Return (x, y) of the center of cell containing provided text 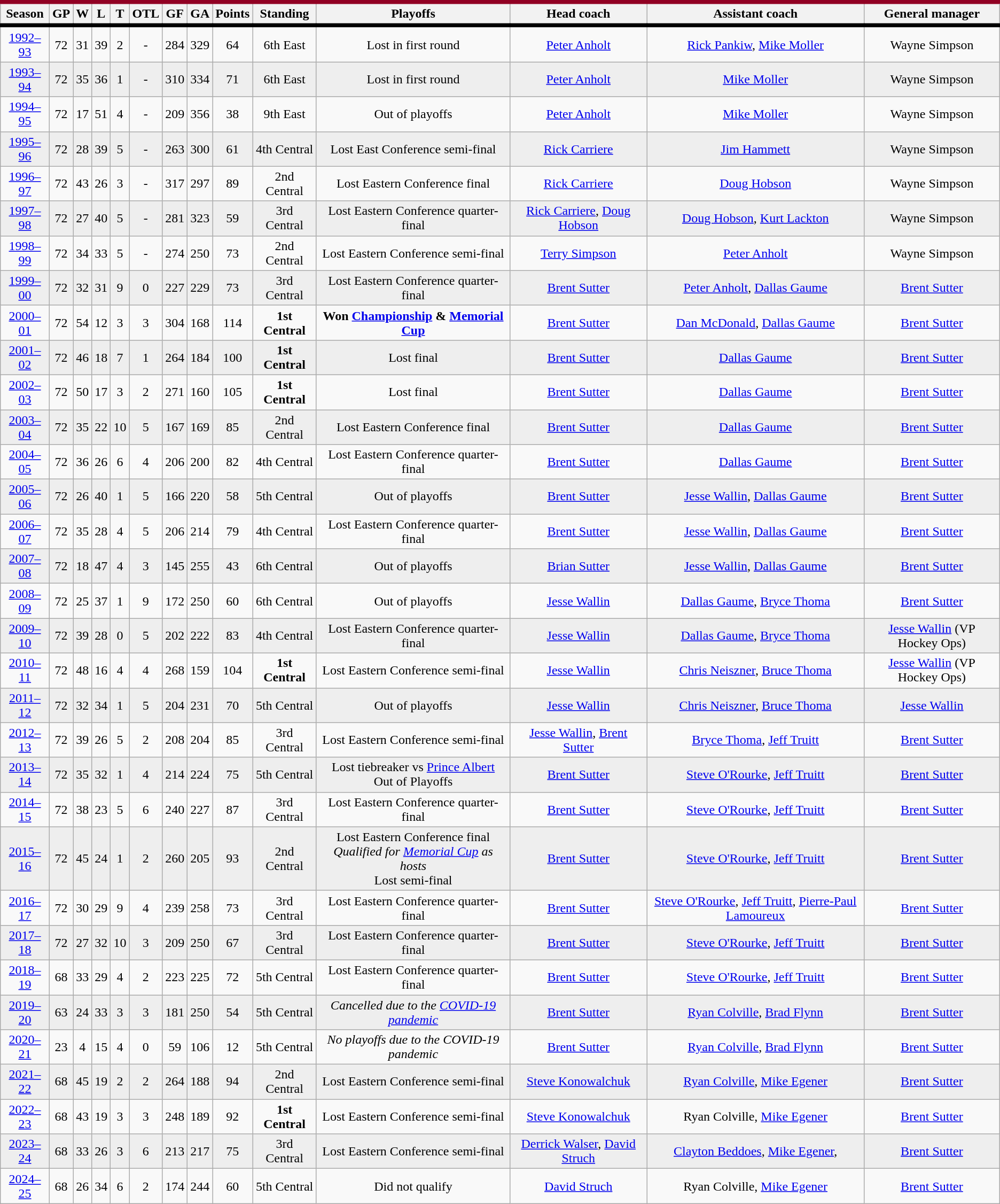
Lost Eastern Conference finalQualified for Memorial Cup as hosts Lost semi-final (413, 858)
106 (200, 1047)
213 (175, 1151)
Dan McDonald, Dallas Gaume (755, 323)
223 (175, 977)
22 (101, 426)
GF (175, 14)
297 (200, 184)
Season (25, 14)
2000–01 (25, 323)
1994–95 (25, 114)
184 (200, 357)
46 (82, 357)
OTL (146, 14)
258 (200, 907)
67 (233, 943)
T (120, 14)
229 (200, 288)
15 (101, 1047)
94 (233, 1082)
87 (233, 809)
Playoffs (413, 14)
2005–06 (25, 497)
70 (233, 705)
2006–07 (25, 531)
208 (175, 740)
51 (101, 114)
329 (200, 44)
189 (200, 1117)
2003–04 (25, 426)
9th East (284, 114)
356 (200, 114)
Terry Simpson (579, 253)
Peter Anholt, Dallas Gaume (755, 288)
7 (120, 357)
2009–10 (25, 636)
Steve O'Rourke, Jeff Truitt, Pierre-Paul Lamoureux (755, 907)
323 (200, 218)
2010–11 (25, 670)
General manager (932, 14)
Head coach (579, 14)
274 (175, 253)
2020–21 (25, 1047)
268 (175, 670)
2002–03 (25, 392)
239 (175, 907)
1997–98 (25, 218)
2013–14 (25, 775)
231 (200, 705)
Jesse Wallin, Brent Sutter (579, 740)
Lost East Conference semi-final (413, 149)
61 (233, 149)
168 (200, 323)
37 (101, 601)
181 (175, 1012)
63 (61, 1012)
Clayton Beddoes, Mike Egener, (755, 1151)
114 (233, 323)
263 (175, 149)
79 (233, 531)
Brian Sutter (579, 566)
2001–02 (25, 357)
240 (175, 809)
1996–97 (25, 184)
145 (175, 566)
16 (101, 670)
166 (175, 497)
2017–18 (25, 943)
300 (200, 149)
167 (175, 426)
58 (233, 497)
205 (200, 858)
284 (175, 44)
Bryce Thoma, Jeff Truitt (755, 740)
Assistant coach (755, 14)
248 (175, 1117)
1992–93 (25, 44)
2011–12 (25, 705)
2021–22 (25, 1082)
281 (175, 218)
GP (61, 14)
93 (233, 858)
Points (233, 14)
225 (200, 977)
Rick Carriere, Doug Hobson (579, 218)
222 (200, 636)
L (101, 14)
172 (175, 601)
GA (200, 14)
2022–23 (25, 1117)
2024–25 (25, 1186)
92 (233, 1117)
David Struch (579, 1186)
83 (233, 636)
159 (200, 670)
47 (101, 566)
W (82, 14)
71 (233, 79)
48 (82, 670)
1993–94 (25, 79)
Derrick Walser, David Struch (579, 1151)
2015–16 (25, 858)
174 (175, 1186)
200 (200, 462)
50 (82, 392)
271 (175, 392)
1995–96 (25, 149)
Did not qualify (413, 1186)
89 (233, 184)
310 (175, 79)
Standing (284, 14)
2019–20 (25, 1012)
Cancelled due to the COVID-19 pandemic (413, 1012)
1999–00 (25, 288)
25 (82, 601)
64 (233, 44)
2016–17 (25, 907)
334 (200, 79)
2007–08 (25, 566)
244 (200, 1186)
202 (175, 636)
Doug Hobson, Kurt Lackton (755, 218)
224 (200, 775)
30 (82, 907)
Rick Pankiw, Mike Moller (755, 44)
169 (200, 426)
2014–15 (25, 809)
304 (175, 323)
1998–99 (25, 253)
160 (200, 392)
105 (233, 392)
260 (175, 858)
2004–05 (25, 462)
317 (175, 184)
220 (200, 497)
2012–13 (25, 740)
82 (233, 462)
2008–09 (25, 601)
Jim Hammett (755, 149)
Doug Hobson (755, 184)
No playoffs due to the COVID-19 pandemic (413, 1047)
2023–24 (25, 1151)
Lost tiebreaker vs Prince AlbertOut of Playoffs (413, 775)
217 (200, 1151)
104 (233, 670)
188 (200, 1082)
Won Championship & Memorial Cup (413, 323)
255 (200, 566)
2018–19 (25, 977)
100 (233, 357)
